Determine the (x, y) coordinate at the center of the cell enclosing the given text.  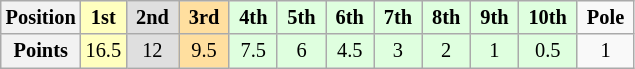
4th (253, 17)
2 (446, 51)
Position (41, 17)
6 (301, 51)
3 (398, 51)
16.5 (104, 51)
6th (350, 17)
0.5 (547, 51)
3rd (204, 17)
2nd (152, 17)
Points (41, 51)
4.5 (350, 51)
9th (494, 17)
8th (446, 17)
7th (398, 17)
9.5 (204, 51)
12 (152, 51)
Pole (606, 17)
10th (547, 17)
7.5 (253, 51)
1st (104, 17)
5th (301, 17)
